Return [x, y] of the center of cell containing provided text 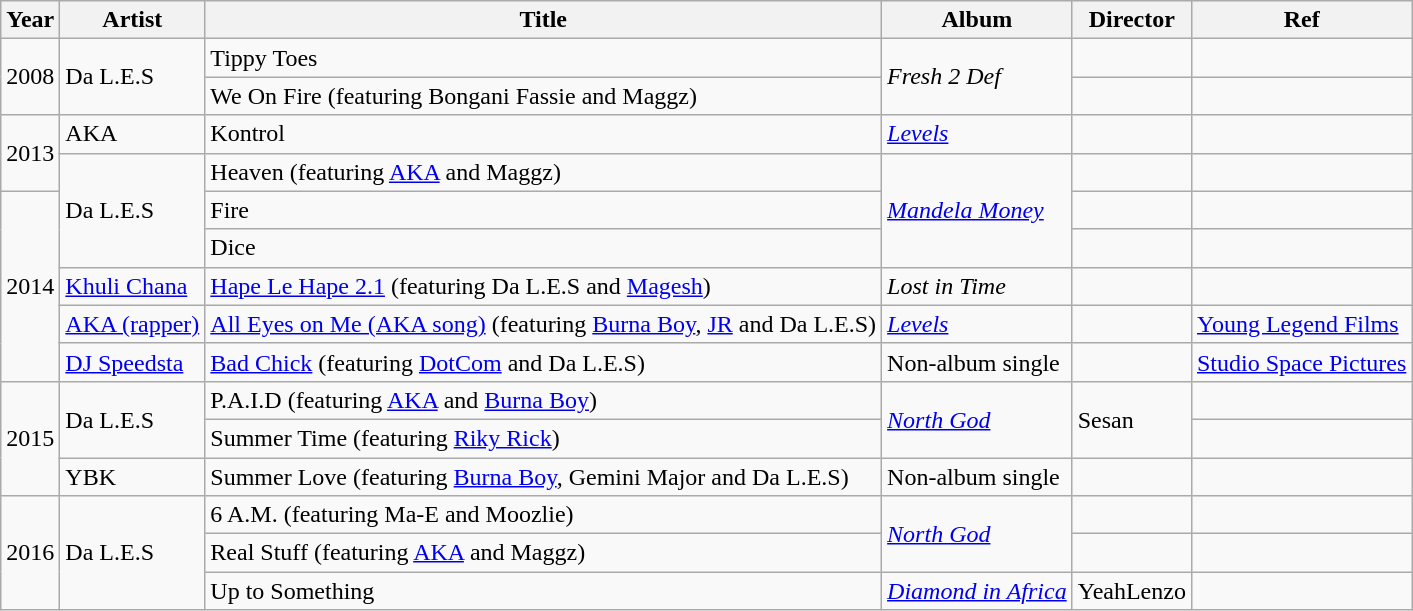
Hape Le Hape 2.1 (featuring Da L.E.S and Magesh) [544, 286]
Album [978, 20]
Heaven (featuring AKA and Maggz) [544, 172]
Bad Chick (featuring DotCom and Da L.E.S) [544, 362]
YeahLenzo [1132, 591]
Real Stuff (featuring AKA and Maggz) [544, 553]
Dice [544, 248]
Khuli Chana [132, 286]
Tippy Toes [544, 58]
2014 [30, 286]
AKA [132, 134]
Summer Love (featuring Burna Boy, Gemini Major and Da L.E.S) [544, 477]
AKA (rapper) [132, 324]
Studio Space Pictures [1301, 362]
2016 [30, 553]
Title [544, 20]
We On Fire (featuring Bongani Fassie and Maggz) [544, 96]
P.A.I.D (featuring AKA and Burna Boy) [544, 400]
Fresh 2 Def [978, 77]
Lost in Time [978, 286]
Mandela Money [978, 210]
2008 [30, 77]
2013 [30, 153]
Fire [544, 210]
6 A.M. (featuring Ma-E and Moozlie) [544, 515]
2015 [30, 438]
Artist [132, 20]
Director [1132, 20]
Year [30, 20]
Diamond in Africa [978, 591]
YBK [132, 477]
Sesan [1132, 419]
DJ Speedsta [132, 362]
Up to Something [544, 591]
Kontrol [544, 134]
All Eyes on Me (AKA song) (featuring Burna Boy, JR and Da L.E.S) [544, 324]
Ref [1301, 20]
Young Legend Films [1301, 324]
Summer Time (featuring Riky Rick) [544, 438]
